Find where the given text appears and provide that cell's center as [X, Y] coordinate. 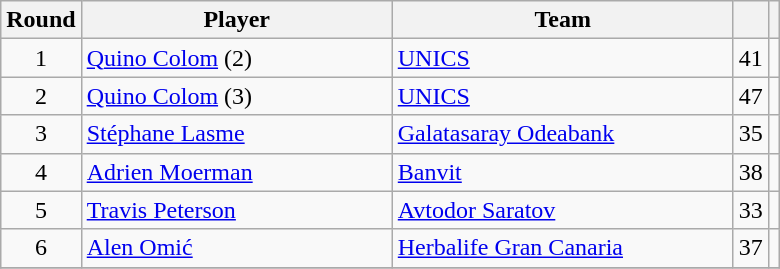
Travis Peterson [236, 210]
6 [41, 248]
Avtodor Saratov [562, 210]
4 [41, 172]
Round [41, 20]
41 [750, 58]
1 [41, 58]
Team [562, 20]
2 [41, 96]
Quino Colom (3) [236, 96]
Banvit [562, 172]
Alen Omić [236, 248]
47 [750, 96]
35 [750, 134]
Adrien Moerman [236, 172]
Galatasaray Odeabank [562, 134]
3 [41, 134]
37 [750, 248]
Stéphane Lasme [236, 134]
5 [41, 210]
38 [750, 172]
Player [236, 20]
Quino Colom (2) [236, 58]
33 [750, 210]
Herbalife Gran Canaria [562, 248]
